Locate the cell with the specified text and output its (X, Y) center coordinate. 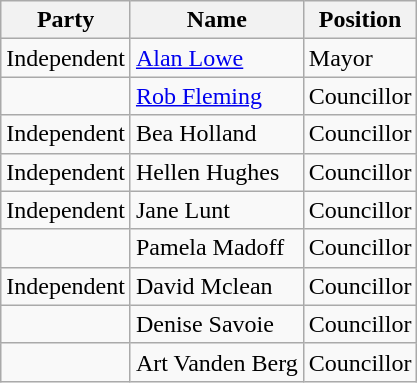
Name (216, 20)
Alan Lowe (216, 58)
David Mclean (216, 286)
Jane Lunt (216, 210)
Mayor (360, 58)
Art Vanden Berg (216, 362)
Bea Holland (216, 134)
Pamela Madoff (216, 248)
Position (360, 20)
Rob Fleming (216, 96)
Denise Savoie (216, 324)
Hellen Hughes (216, 172)
Party (66, 20)
